For the text-containing cell, return its midpoint in [x, y] coordinate format. 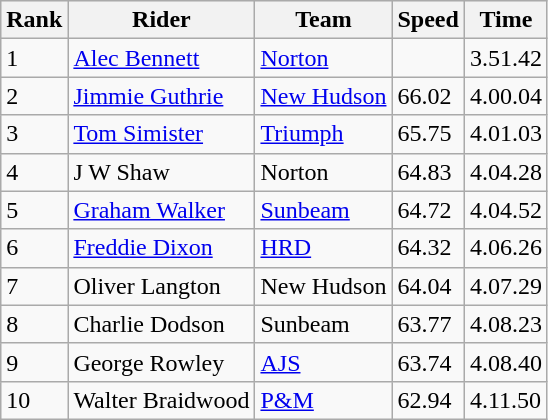
George Rowley [162, 362]
4.04.52 [506, 210]
4.00.04 [506, 96]
2 [34, 96]
63.74 [428, 362]
4.08.23 [506, 324]
J W Shaw [162, 172]
64.32 [428, 248]
6 [34, 248]
4.04.28 [506, 172]
Oliver Langton [162, 286]
Time [506, 20]
Freddie Dixon [162, 248]
4.01.03 [506, 134]
8 [34, 324]
Graham Walker [162, 210]
Alec Bennett [162, 58]
Team [324, 20]
4.08.40 [506, 362]
Rider [162, 20]
3 [34, 134]
5 [34, 210]
Rank [34, 20]
Jimmie Guthrie [162, 96]
Speed [428, 20]
AJS [324, 362]
Tom Simister [162, 134]
P&M [324, 400]
4 [34, 172]
10 [34, 400]
4.07.29 [506, 286]
63.77 [428, 324]
Walter Braidwood [162, 400]
4.06.26 [506, 248]
65.75 [428, 134]
64.83 [428, 172]
62.94 [428, 400]
HRD [324, 248]
66.02 [428, 96]
64.72 [428, 210]
Charlie Dodson [162, 324]
Triumph [324, 134]
64.04 [428, 286]
9 [34, 362]
3.51.42 [506, 58]
1 [34, 58]
7 [34, 286]
4.11.50 [506, 400]
